From the cell containing the given text, extract its center point as (x, y) coordinate. 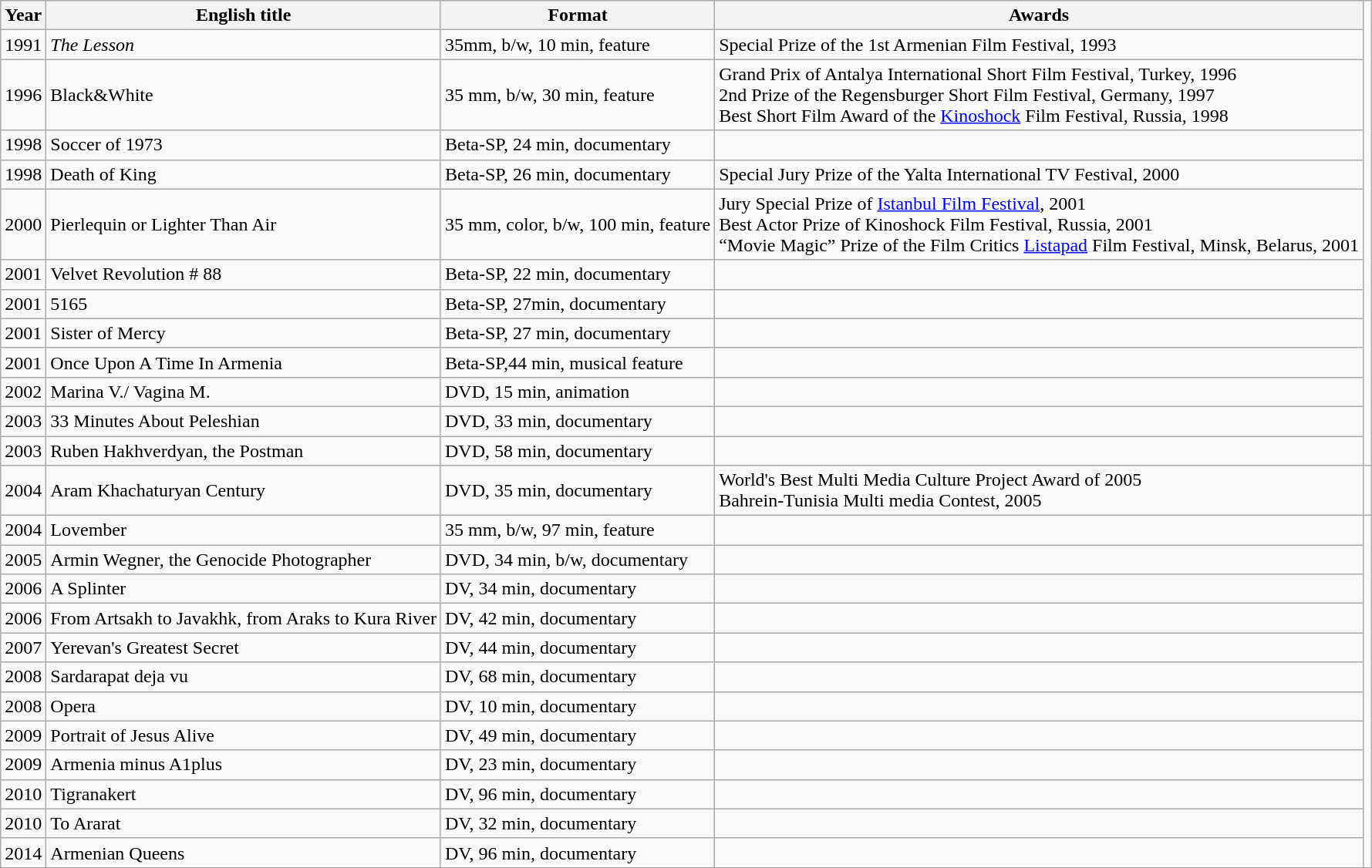
DV, 68 min, documentary (577, 677)
DV, 42 min, documentary (577, 618)
DV, 49 min, documentary (577, 735)
DV, 10 min, documentary (577, 706)
Beta-SP,44 min, musical feature (577, 362)
DVD, 58 min, documentary (577, 451)
Portrait of Jesus Alive (244, 735)
2014 (23, 853)
Awards (1040, 15)
35mm, b/w, 10 min, feature (577, 45)
33 Minutes About Peleshian (244, 421)
Tigranakert (244, 794)
Special Jury Prize of the Yalta International TV Festival, 2000 (1040, 174)
Once Upon A Time In Armenia (244, 362)
DV, 32 min, documentary (577, 823)
Beta-SP, 22 min, documentary (577, 274)
2000 (23, 224)
35 mm, color, b/w, 100 min, feature (577, 224)
To Ararat (244, 823)
Aram Khachaturyan Century (244, 490)
1996 (23, 95)
DV, 23 min, documentary (577, 765)
DVD, 15 min, animation (577, 392)
Beta-SP, 26 min, documentary (577, 174)
1991 (23, 45)
Yerevan's Greatest Secret (244, 648)
35 mm, b/w, 30 min, feature (577, 95)
Lovember (244, 530)
Armenia minus A1plus (244, 765)
DV, 44 min, documentary (577, 648)
Armenian Queens (244, 853)
World's Best Multi Media Culture Project Award of 2005 Bahrein-Tunisia Multi media Contest, 2005 (1040, 490)
35 mm, b/w, 97 min, feature (577, 530)
Pierlequin or Lighter Than Air (244, 224)
The Lesson (244, 45)
Sister of Mercy (244, 333)
Beta-SP, 24 min, documentary (577, 145)
Armin Wegner, the Genocide Photographer (244, 560)
Sardarapat deja vu (244, 677)
Format (577, 15)
Ruben Hakhverdyan, the Postman (244, 451)
Year (23, 15)
Special Prize of the 1st Armenian Film Festival, 1993 (1040, 45)
DVD, 35 min, documentary (577, 490)
2002 (23, 392)
Beta-SP, 27 min, documentary (577, 333)
DV, 34 min, documentary (577, 589)
Beta-SP, 27min, documentary (577, 304)
Death of King (244, 174)
2007 (23, 648)
A Splinter (244, 589)
From Artsakh to Javakhk, from Araks to Kura River (244, 618)
Velvet Revolution # 88 (244, 274)
DVD, 34 min, b/w, documentary (577, 560)
Black&White (244, 95)
Opera (244, 706)
DVD, 33 min, documentary (577, 421)
English title (244, 15)
5165 (244, 304)
Marina V./ Vagina M. (244, 392)
Soccer of 1973 (244, 145)
2005 (23, 560)
